Return (x, y) of the center of cell containing provided text 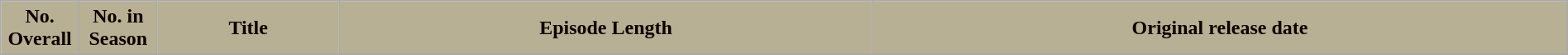
No. Overall (40, 28)
Title (248, 28)
Episode Length (605, 28)
No. in Season (117, 28)
Original release date (1220, 28)
